From the cell containing the given text, extract its center point as (X, Y) coordinate. 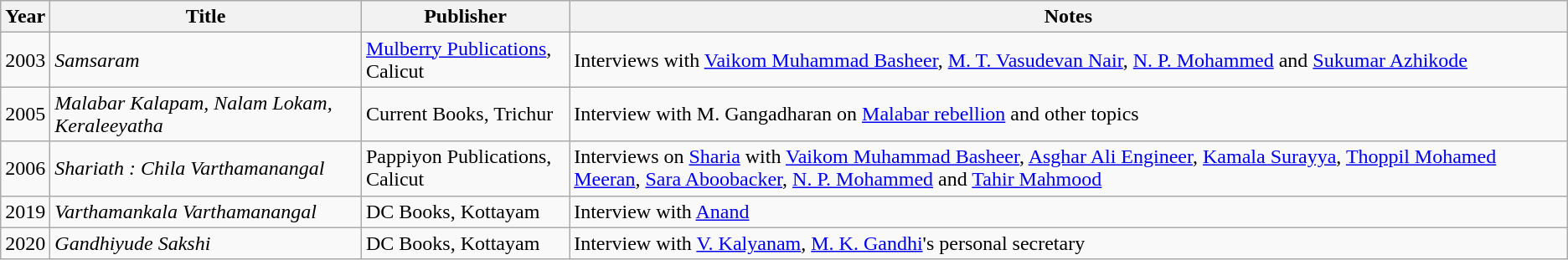
2020 (25, 243)
Publisher (465, 17)
2006 (25, 169)
2005 (25, 114)
Samsaram (206, 60)
Mulberry Publications, Calicut (465, 60)
Shariath : Chila Varthamanangal (206, 169)
Malabar Kalapam, Nalam Lokam, Keraleeyatha (206, 114)
2019 (25, 212)
Title (206, 17)
Current Books, Trichur (465, 114)
Notes (1069, 17)
2003 (25, 60)
Gandhiyude Sakshi (206, 243)
Interview with V. Kalyanam, M. K. Gandhi's personal secretary (1069, 243)
Year (25, 17)
Varthamankala Varthamanangal (206, 212)
Pappiyon Publications, Calicut (465, 169)
Interview with Anand (1069, 212)
Interview with M. Gangadharan on Malabar rebellion and other topics (1069, 114)
Interviews with Vaikom Muhammad Basheer, M. T. Vasudevan Nair, N. P. Mohammed and Sukumar Azhikode (1069, 60)
